Identify which cell holds the provided text, then report its [x, y] central coordinate. 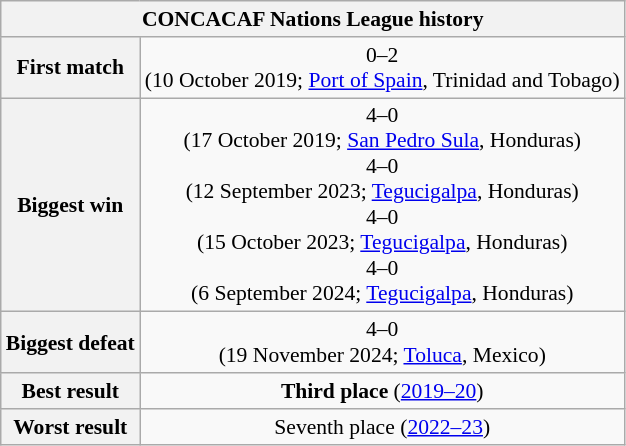
0–2 (10 October 2019; Port of Spain, Trinidad and Tobago) [382, 68]
Best result [70, 391]
First match [70, 68]
Biggest defeat [70, 342]
CONCACAF Nations League history [313, 19]
Seventh place (2022–23) [382, 427]
Third place (2019–20) [382, 391]
Biggest win [70, 205]
Worst result [70, 427]
4–0 (19 November 2024; Toluca, Mexico) [382, 342]
